Output the (x, y) coordinate of the center of the cell containing the given text.  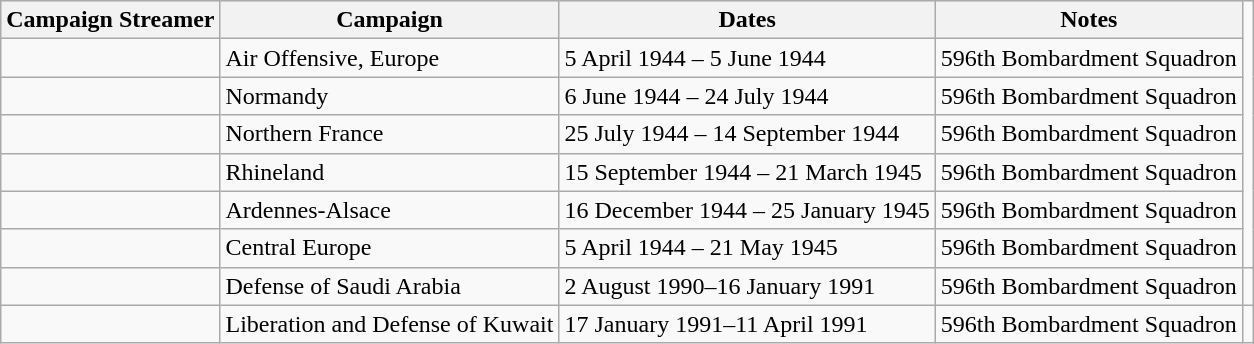
Ardennes-Alsace (390, 210)
25 July 1944 – 14 September 1944 (747, 134)
Dates (747, 20)
16 December 1944 – 25 January 1945 (747, 210)
15 September 1944 – 21 March 1945 (747, 172)
6 June 1944 – 24 July 1944 (747, 96)
5 April 1944 – 5 June 1944 (747, 58)
5 April 1944 – 21 May 1945 (747, 248)
Campaign Streamer (110, 20)
Central Europe (390, 248)
Northern France (390, 134)
Normandy (390, 96)
Air Offensive, Europe (390, 58)
Campaign (390, 20)
Defense of Saudi Arabia (390, 286)
Liberation and Defense of Kuwait (390, 324)
2 August 1990–16 January 1991 (747, 286)
Notes (1088, 20)
17 January 1991–11 April 1991 (747, 324)
Rhineland (390, 172)
